From the cell containing the given text, extract its center point as (X, Y) coordinate. 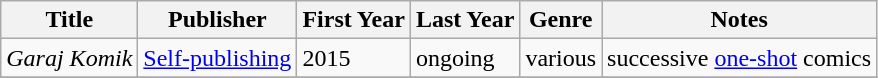
Notes (740, 20)
Self-publishing (218, 58)
Publisher (218, 20)
Last Year (465, 20)
various (561, 58)
2015 (354, 58)
Genre (561, 20)
Title (70, 20)
Garaj Komik (70, 58)
ongoing (465, 58)
First Year (354, 20)
successive one-shot comics (740, 58)
